Detect which cell encompasses the target text, then output its (X, Y) center coordinate. 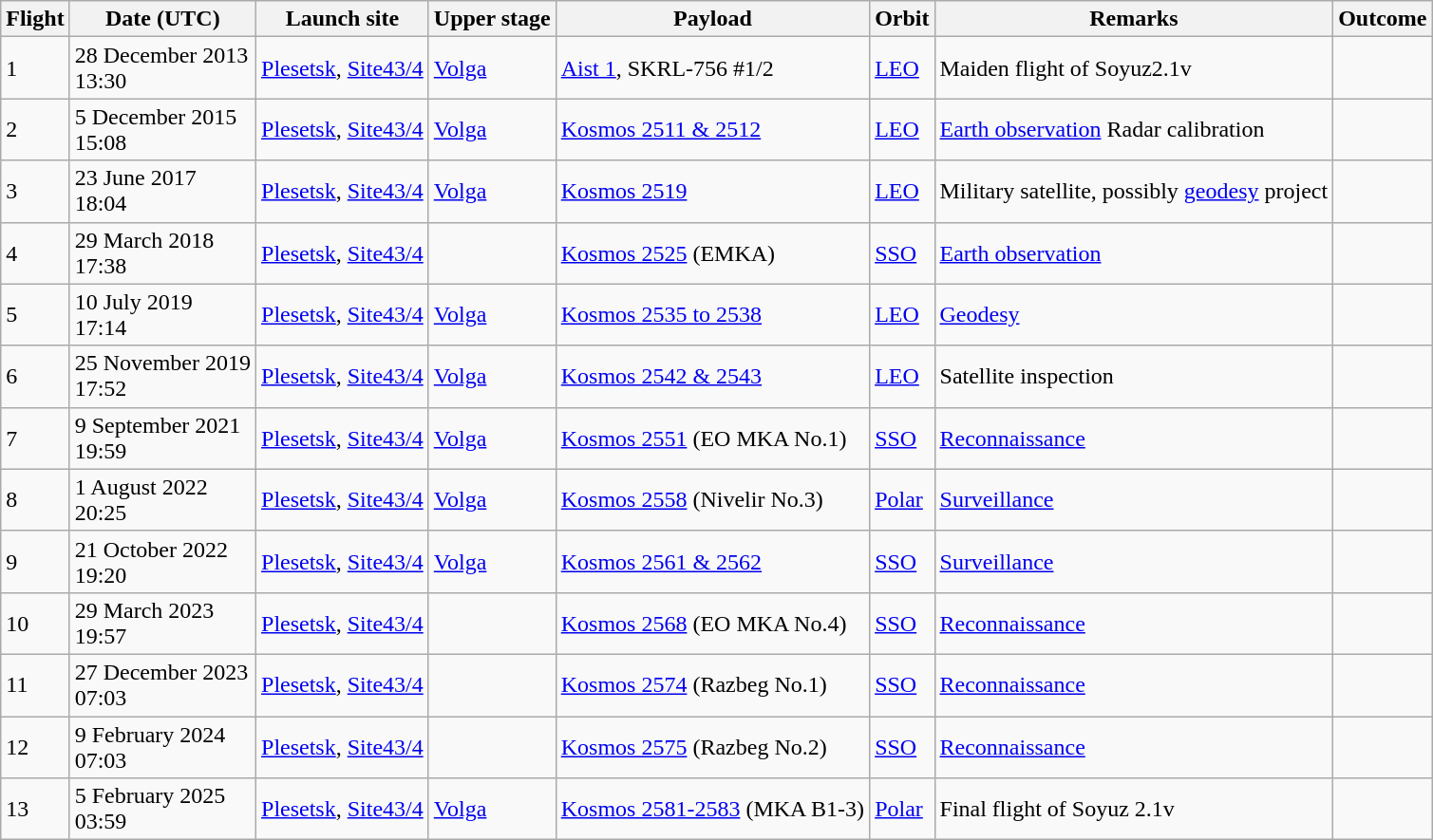
Flight (35, 19)
Outcome (1383, 19)
5 December 201515:08 (162, 129)
7 (35, 439)
Orbit (902, 19)
Date (UTC) (162, 19)
5 February 202503:59 (162, 809)
5 (35, 315)
6 (35, 376)
13 (35, 809)
Earth observation Radar calibration (1134, 129)
Military satellite, possibly geodesy project (1134, 192)
Kosmos 2574 (Razbeg No.1) (712, 685)
Kosmos 2551 (EO MKA No.1) (712, 439)
29 March 202319:57 (162, 623)
Satellite inspection (1134, 376)
Aist 1, SKRL-756 #1/2 (712, 68)
Maiden flight of Soyuz2.1v (1134, 68)
10 July 201917:14 (162, 315)
1 (35, 68)
8 (35, 499)
Payload (712, 19)
9 September 202119:59 (162, 439)
12 (35, 746)
Kosmos 2511 & 2512 (712, 129)
21 October 202219:20 (162, 562)
Kosmos 2581-2583 (MKA B1-3) (712, 809)
9 (35, 562)
Launch site (343, 19)
Final flight of Soyuz 2.1v (1134, 809)
2 (35, 129)
Kosmos 2535 to 2538 (712, 315)
28 December 201313:30 (162, 68)
9 February 202407:03 (162, 746)
27 December 202307:03 (162, 685)
Kosmos 2568 (EO MKA No.4) (712, 623)
Kosmos 2561 & 2562 (712, 562)
Upper stage (492, 19)
11 (35, 685)
Kosmos 2519 (712, 192)
Kosmos 2558 (Nivelir No.3) (712, 499)
Kosmos 2542 & 2543 (712, 376)
25 November 201917:52 (162, 376)
29 March 201817:38 (162, 252)
3 (35, 192)
Remarks (1134, 19)
Geodesy (1134, 315)
Kosmos 2525 (EMKA) (712, 252)
Earth observation (1134, 252)
23 June 201718:04 (162, 192)
10 (35, 623)
Kosmos 2575 (Razbeg No.2) (712, 746)
1 August 202220:25 (162, 499)
4 (35, 252)
